Scan for the cell matching the given text and deliver its (X, Y) coordinate at center. 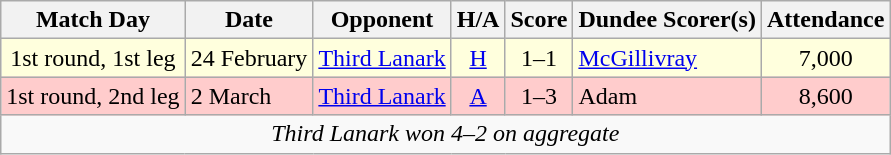
1st round, 2nd leg (93, 96)
Attendance (825, 20)
7,000 (825, 58)
Match Day (93, 20)
Adam (668, 96)
H (478, 58)
A (478, 96)
H/A (478, 20)
24 February (249, 58)
McGillivray (668, 58)
2 March (249, 96)
8,600 (825, 96)
Dundee Scorer(s) (668, 20)
1–1 (539, 58)
1–3 (539, 96)
Date (249, 20)
Opponent (382, 20)
Score (539, 20)
Third Lanark won 4–2 on aggregate (446, 134)
1st round, 1st leg (93, 58)
